Detect which cell encompasses the target text, then output its [x, y] center coordinate. 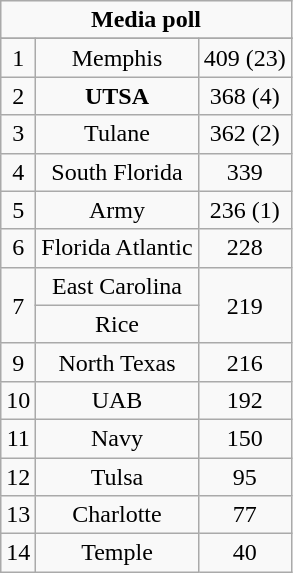
6 [18, 248]
Charlotte [117, 515]
219 [244, 305]
1 [18, 58]
Temple [117, 553]
95 [244, 477]
Navy [117, 438]
7 [18, 305]
Tulane [117, 134]
12 [18, 477]
South Florida [117, 172]
UTSA [117, 96]
3 [18, 134]
40 [244, 553]
4 [18, 172]
Media poll [146, 20]
236 (1) [244, 210]
Tulsa [117, 477]
339 [244, 172]
77 [244, 515]
216 [244, 362]
Memphis [117, 58]
Army [117, 210]
2 [18, 96]
11 [18, 438]
192 [244, 400]
Rice [117, 324]
9 [18, 362]
362 (2) [244, 134]
North Texas [117, 362]
228 [244, 248]
10 [18, 400]
409 (23) [244, 58]
Florida Atlantic [117, 248]
14 [18, 553]
5 [18, 210]
UAB [117, 400]
150 [244, 438]
368 (4) [244, 96]
13 [18, 515]
East Carolina [117, 286]
